Search for the cell housing the specified text and yield its [x, y] center coordinate. 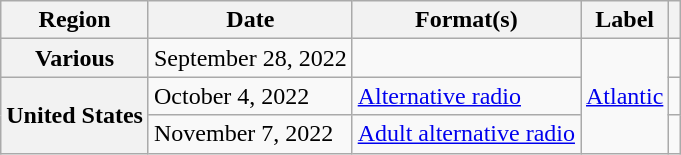
United States [75, 115]
September 28, 2022 [250, 58]
Region [75, 20]
Alternative radio [466, 96]
Label [624, 20]
October 4, 2022 [250, 96]
Format(s) [466, 20]
Date [250, 20]
Adult alternative radio [466, 134]
Atlantic [624, 96]
Various [75, 58]
November 7, 2022 [250, 134]
